Provide the (x, y) coordinate of the cell's center where the given text is located.  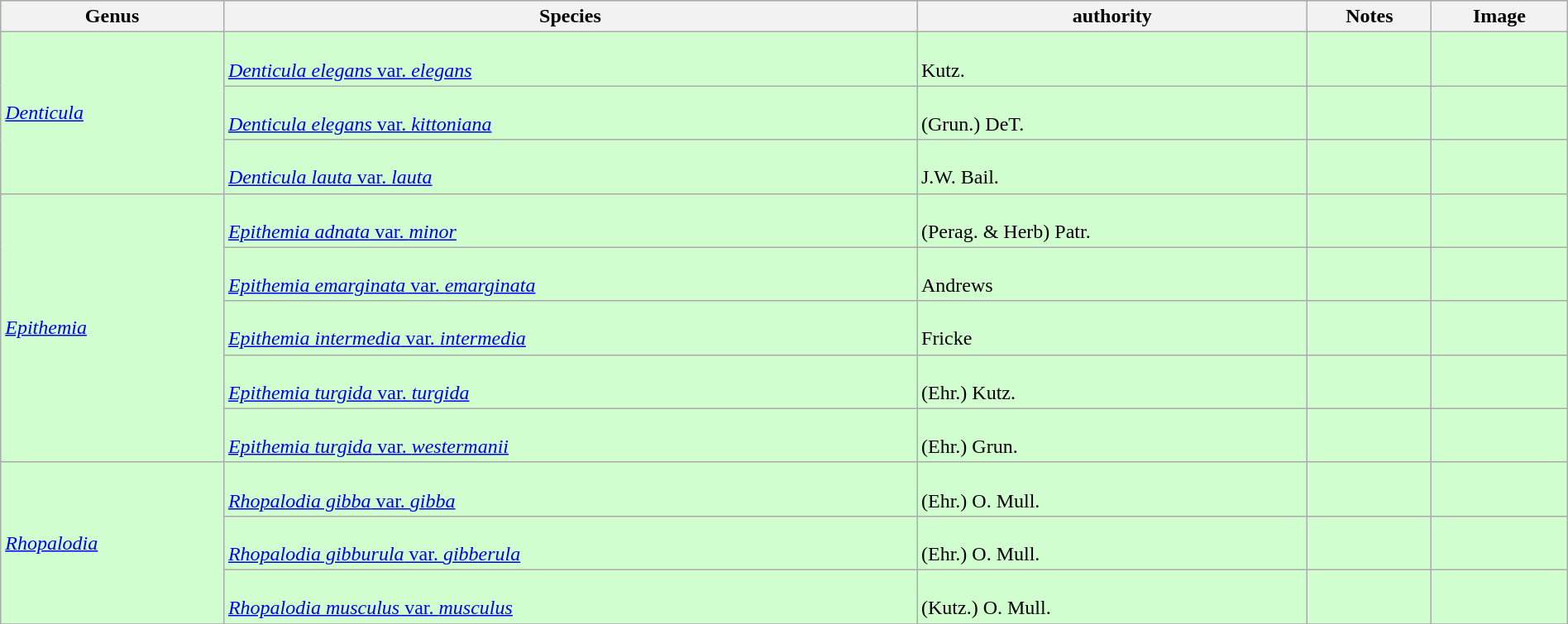
Image (1499, 17)
(Ehr.) Kutz. (1111, 382)
Andrews (1111, 274)
Denticula lauta var. lauta (570, 167)
Epithemia intermedia var. intermedia (570, 327)
Kutz. (1111, 60)
Epithemia emarginata var. emarginata (570, 274)
Epithemia (112, 327)
Rhopalodia gibba var. gibba (570, 489)
Species (570, 17)
Rhopalodia musculus var. musculus (570, 597)
(Ehr.) Grun. (1111, 435)
Epithemia turgida var. turgida (570, 382)
Epithemia adnata var. minor (570, 220)
(Perag. & Herb) Patr. (1111, 220)
Epithemia turgida var. westermanii (570, 435)
Rhopalodia gibburula var. gibberula (570, 542)
Notes (1370, 17)
(Kutz.) O. Mull. (1111, 597)
Denticula elegans var. kittoniana (570, 112)
Denticula (112, 112)
J.W. Bail. (1111, 167)
Denticula elegans var. elegans (570, 60)
authority (1111, 17)
Fricke (1111, 327)
Genus (112, 17)
Rhopalodia (112, 542)
(Grun.) DeT. (1111, 112)
